Pinpoint the cell where the given text exists, returning its (X, Y) midpoint coordinate. 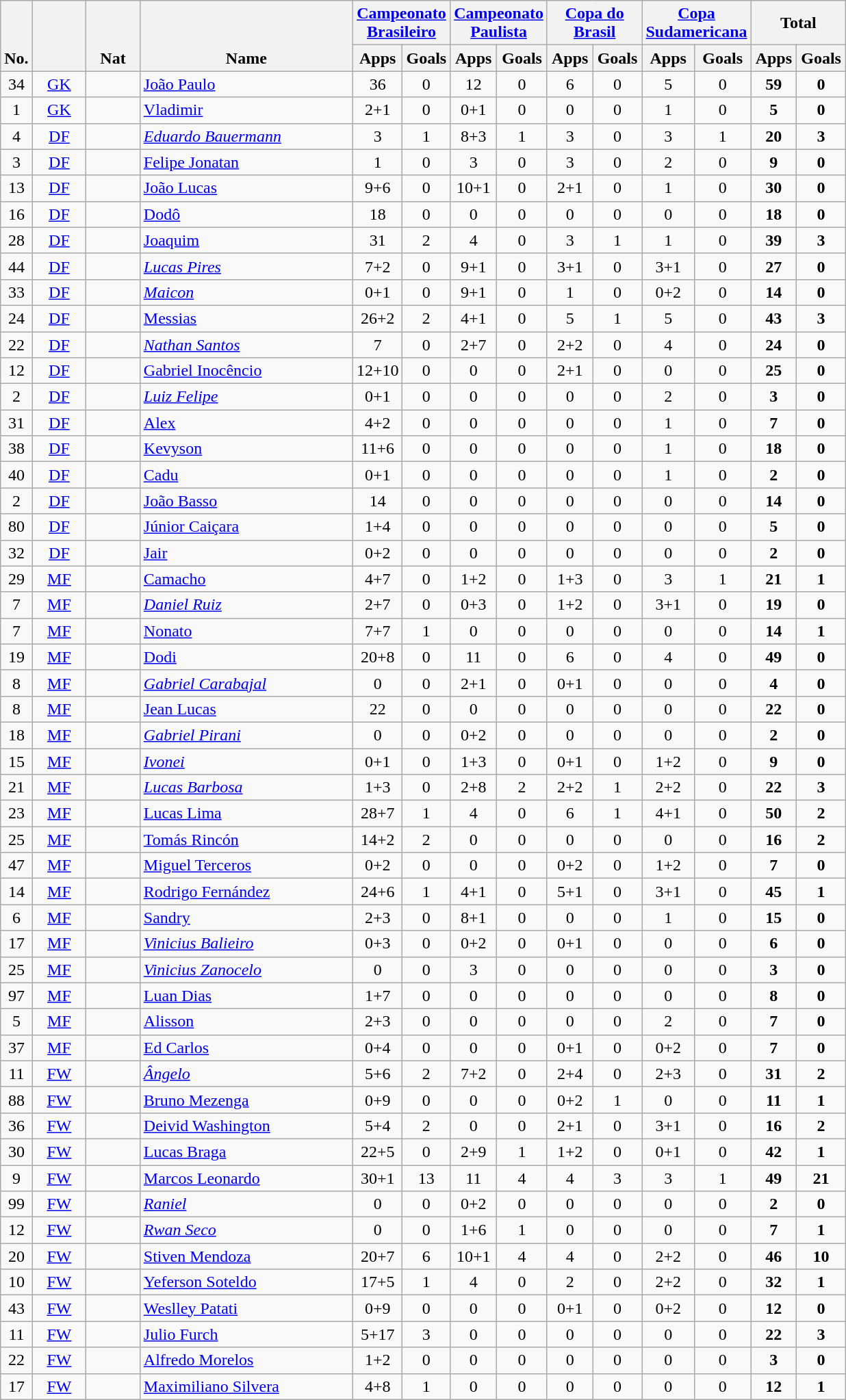
Ivonei (246, 762)
Gabriel Inocêncio (246, 371)
29 (16, 579)
Weslley Patati (246, 1308)
9+6 (378, 188)
Name (246, 36)
Ed Carlos (246, 1048)
88 (16, 1100)
Rodrigo Fernández (246, 892)
Yeferson Soteldo (246, 1282)
Copa do Brasil (594, 23)
Sandry (246, 918)
33 (16, 292)
2+4 (569, 1074)
Alisson (246, 1022)
27 (773, 266)
Felipe Jonatan (246, 162)
28 (16, 240)
Total (798, 23)
Stiven Mendoza (246, 1256)
17+5 (378, 1282)
Alfredo Morelos (246, 1360)
45 (773, 892)
26+2 (378, 318)
Nathan Santos (246, 344)
Tomás Rincón (246, 840)
Julio Furch (246, 1334)
5+4 (378, 1126)
Nat (114, 36)
Lucas Lima (246, 814)
97 (16, 996)
João Paulo (246, 84)
4+7 (378, 579)
No. (16, 36)
8+1 (474, 918)
Raniel (246, 1204)
2+8 (474, 788)
47 (16, 866)
Dodô (246, 214)
46 (773, 1256)
44 (16, 266)
Luiz Felipe (246, 397)
Jair (246, 553)
22+5 (378, 1152)
12+10 (378, 371)
1+4 (378, 527)
4+2 (378, 423)
Jean Lucas (246, 709)
0+4 (378, 1048)
5+1 (569, 892)
23 (16, 814)
Kevyson (246, 449)
Nonato (246, 631)
Vinicius Zanocelo (246, 970)
99 (16, 1204)
Maicon (246, 292)
Cadu (246, 475)
Campeonato Paulista (499, 23)
Copa Sudamericana (697, 23)
Ângelo (246, 1074)
Luan Dias (246, 996)
50 (773, 814)
2+9 (474, 1152)
Camacho (246, 579)
42 (773, 1152)
Vladimir (246, 110)
34 (16, 84)
38 (16, 449)
40 (16, 475)
30+1 (378, 1178)
Gabriel Carabajal (246, 683)
Maximiliano Silvera (246, 1386)
Marcos Leonardo (246, 1178)
Júnior Caiçara (246, 527)
39 (773, 240)
Messias (246, 318)
24+6 (378, 892)
Lucas Pires (246, 266)
Vinicius Balieiro (246, 944)
80 (16, 527)
Deivid Washington (246, 1126)
11+6 (378, 449)
Alex (246, 423)
8+3 (474, 136)
Bruno Mezenga (246, 1100)
Gabriel Pirani (246, 735)
Lucas Barbosa (246, 788)
20+8 (378, 657)
1+7 (378, 996)
Lucas Braga (246, 1152)
20+7 (378, 1256)
Dodi (246, 657)
Joaquim (246, 240)
5+6 (378, 1074)
João Basso (246, 501)
Miguel Terceros (246, 866)
14+2 (378, 840)
5+17 (378, 1334)
João Lucas (246, 188)
7+7 (378, 631)
59 (773, 84)
28+7 (378, 814)
Campeonato Brasileiro (401, 23)
37 (16, 1048)
1+6 (474, 1230)
Rwan Seco (246, 1230)
Daniel Ruiz (246, 605)
Eduardo Bauermann (246, 136)
4+8 (378, 1386)
